Pinpoint the cell where the given text exists, returning its (X, Y) midpoint coordinate. 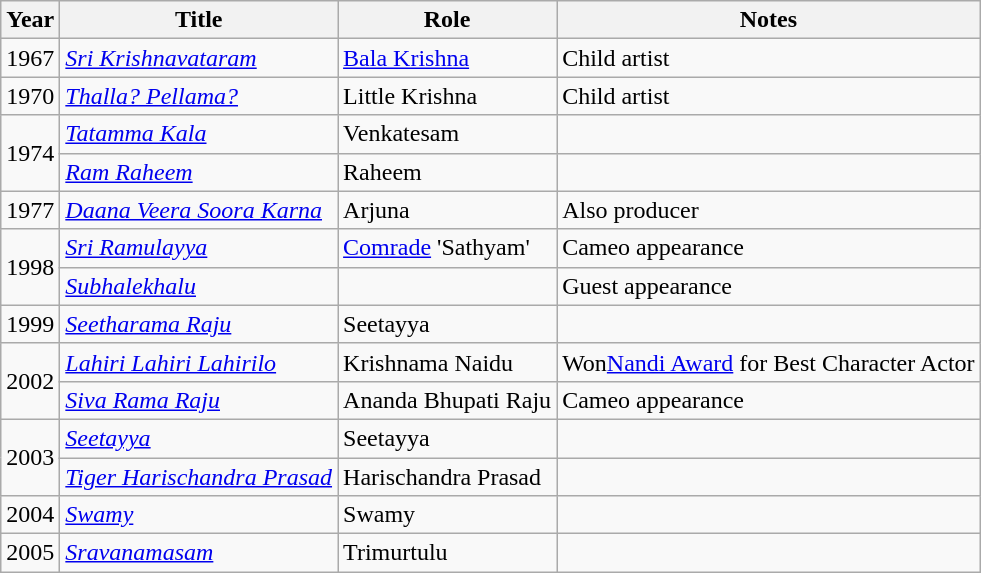
Seetharama Raju (199, 324)
Bala Krishna (448, 58)
Raheem (448, 172)
WonNandi Award for Best Character Actor (768, 362)
Lahiri Lahiri Lahirilo (199, 362)
Notes (768, 20)
Subhalekhalu (199, 286)
Little Krishna (448, 96)
Sri Ramulayya (199, 248)
Sravanamasam (199, 553)
2004 (30, 515)
Sri Krishnavataram (199, 58)
Arjuna (448, 210)
1970 (30, 96)
2003 (30, 457)
Role (448, 20)
1974 (30, 153)
Thalla? Pellama? (199, 96)
Harischandra Prasad (448, 477)
2005 (30, 553)
1977 (30, 210)
Also producer (768, 210)
Krishnama Naidu (448, 362)
Siva Rama Raju (199, 400)
Ram Raheem (199, 172)
Venkatesam (448, 134)
Trimurtulu (448, 553)
Title (199, 20)
Year (30, 20)
Tatamma Kala (199, 134)
1998 (30, 267)
Ananda Bhupati Raju (448, 400)
Daana Veera Soora Karna (199, 210)
Comrade 'Sathyam' (448, 248)
Tiger Harischandra Prasad (199, 477)
Guest appearance (768, 286)
1999 (30, 324)
2002 (30, 381)
1967 (30, 58)
